Output the [x, y] coordinate of the center of the cell containing the given text.  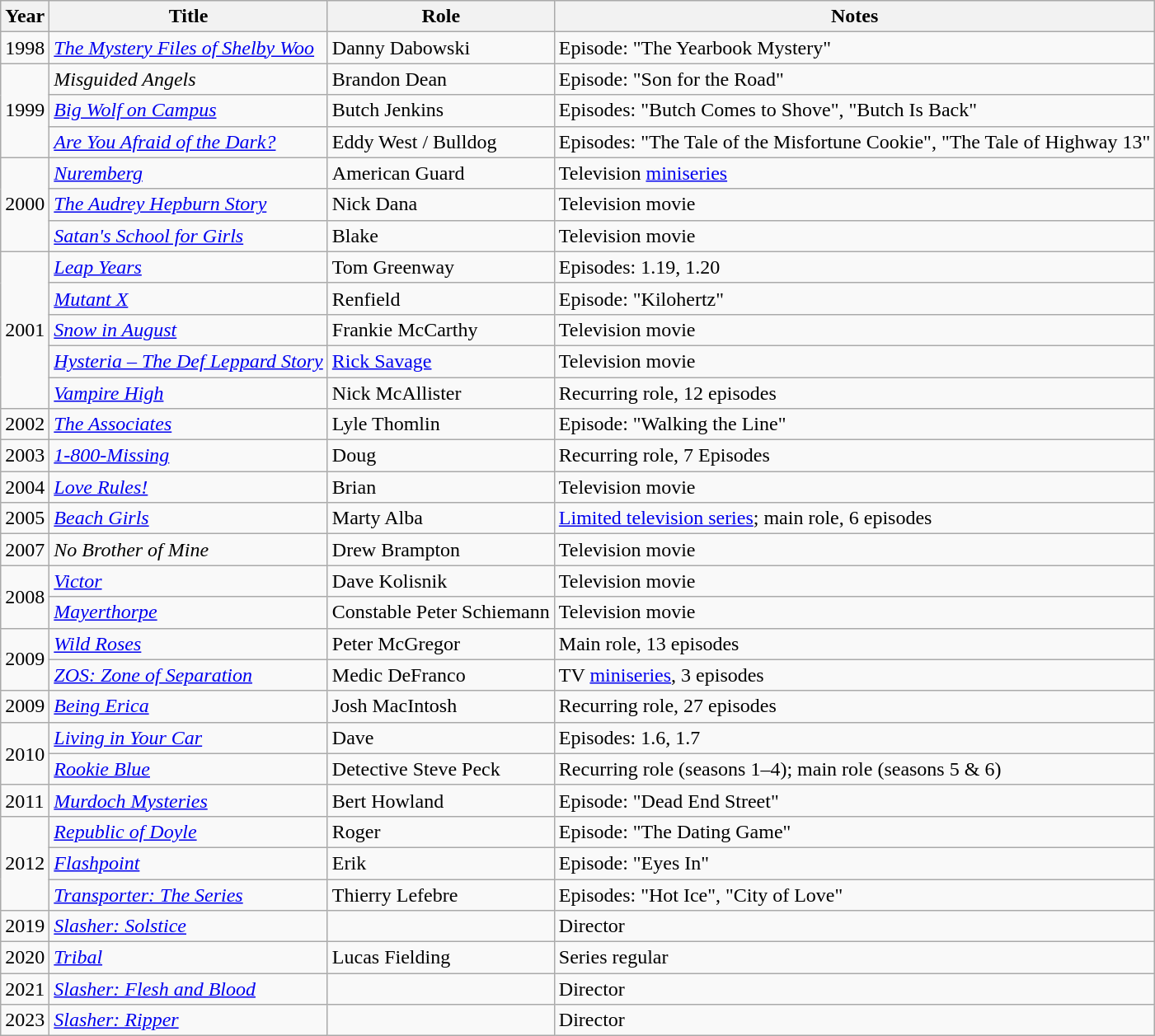
Slasher: Ripper [188, 1020]
Episode: "The Yearbook Mystery" [854, 48]
Recurring role (seasons 1–4); main role (seasons 5 & 6) [854, 769]
Big Wolf on Campus [188, 110]
Erik [440, 863]
Mayerthorpe [188, 612]
2012 [25, 863]
Lucas Fielding [440, 958]
Tom Greenway [440, 267]
Marty Alba [440, 518]
Snow in August [188, 330]
Murdoch Mysteries [188, 800]
Wild Roses [188, 644]
Detective Steve Peck [440, 769]
Lyle Thomlin [440, 424]
The Audrey Hepburn Story [188, 204]
Blake [440, 236]
Episode: "Dead End Street" [854, 800]
Victor [188, 581]
Year [25, 16]
Episodes: "Hot Ice", "City of Love" [854, 894]
Notes [854, 16]
2020 [25, 958]
Danny Dabowski [440, 48]
2021 [25, 989]
Josh MacIntosh [440, 706]
2010 [25, 753]
Eddy West / Bulldog [440, 142]
2007 [25, 550]
Thierry Lefebre [440, 894]
2001 [25, 330]
Dave [440, 738]
Are You Afraid of the Dark? [188, 142]
Recurring role, 27 episodes [854, 706]
TV miniseries, 3 episodes [854, 675]
2008 [25, 597]
Transporter: The Series [188, 894]
No Brother of Mine [188, 550]
Slasher: Solstice [188, 926]
2003 [25, 456]
Mutant X [188, 298]
2002 [25, 424]
Love Rules! [188, 487]
Role [440, 16]
Episode: "Eyes In" [854, 863]
Leap Years [188, 267]
Flashpoint [188, 863]
Episode: "Walking the Line" [854, 424]
Tribal [188, 958]
Title [188, 16]
Nick McAllister [440, 393]
Misguided Angels [188, 79]
Recurring role, 12 episodes [854, 393]
Episodes: 1.19, 1.20 [854, 267]
Episode: "Kilohertz" [854, 298]
2011 [25, 800]
The Mystery Files of Shelby Woo [188, 48]
Episodes: 1.6, 1.7 [854, 738]
Brandon Dean [440, 79]
2004 [25, 487]
Brian [440, 487]
American Guard [440, 173]
2000 [25, 204]
Nuremberg [188, 173]
Doug [440, 456]
The Associates [188, 424]
1-800-Missing [188, 456]
Episodes: "The Tale of the Misfortune Cookie", "The Tale of Highway 13" [854, 142]
Nick Dana [440, 204]
Satan's School for Girls [188, 236]
Renfield [440, 298]
Episode: "Son for the Road" [854, 79]
Being Erica [188, 706]
Beach Girls [188, 518]
2023 [25, 1020]
Constable Peter Schiemann [440, 612]
2005 [25, 518]
Vampire High [188, 393]
Hysteria – The Def Leppard Story [188, 361]
Limited television series; main role, 6 episodes [854, 518]
2019 [25, 926]
Bert Howland [440, 800]
Butch Jenkins [440, 110]
Slasher: Flesh and Blood [188, 989]
Drew Brampton [440, 550]
Medic DeFranco [440, 675]
Dave Kolisnik [440, 581]
Episodes: "Butch Comes to Shove", "Butch Is Back" [854, 110]
Republic of Doyle [188, 832]
Main role, 13 episodes [854, 644]
Frankie McCarthy [440, 330]
Rookie Blue [188, 769]
Rick Savage [440, 361]
Recurring role, 7 Episodes [854, 456]
Television miniseries [854, 173]
Living in Your Car [188, 738]
Series regular [854, 958]
1999 [25, 110]
Episode: "The Dating Game" [854, 832]
Peter McGregor [440, 644]
1998 [25, 48]
ZOS: Zone of Separation [188, 675]
Roger [440, 832]
